From the cell containing the given text, extract its center point as (X, Y) coordinate. 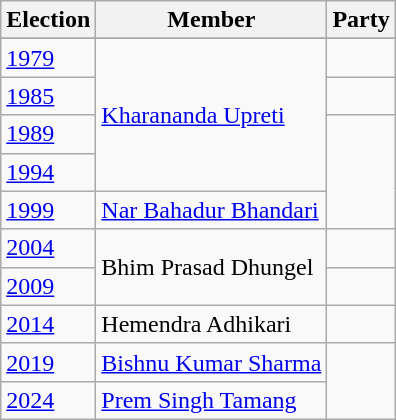
Election (48, 20)
Nar Bahadur Bhandari (212, 210)
2019 (48, 362)
Hemendra Adhikari (212, 324)
1985 (48, 96)
1989 (48, 134)
2014 (48, 324)
Bhim Prasad Dhungel (212, 267)
Prem Singh Tamang (212, 400)
1979 (48, 58)
2004 (48, 248)
Bishnu Kumar Sharma (212, 362)
Party (361, 20)
1999 (48, 210)
Kharananda Upreti (212, 115)
2009 (48, 286)
1994 (48, 172)
Member (212, 20)
2024 (48, 400)
